Pinpoint the cell where the given text exists, returning its [X, Y] midpoint coordinate. 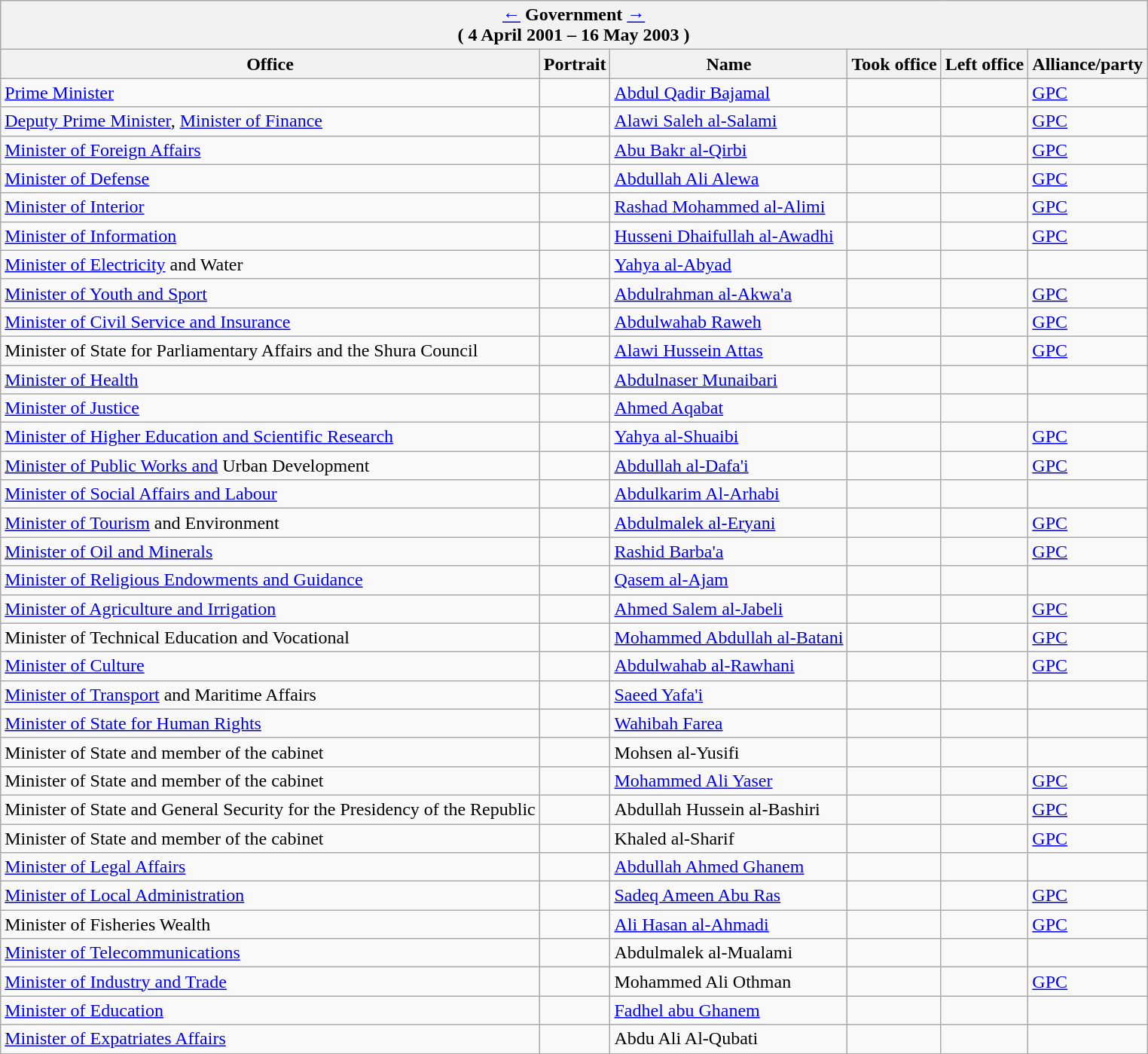
Minister of Education [270, 1010]
Minister of Defense [270, 179]
Minister of Transport and Maritime Affairs [270, 695]
Abdullah al-Dafa'i [729, 466]
Abdulwahab al-Rawhani [729, 666]
Minister of Expatriates Affairs [270, 1039]
Minister of Electricity and Water [270, 264]
Abdulwahab Raweh [729, 322]
Abdullah Ahmed Ghanem [729, 867]
Minister of State for Human Rights [270, 723]
Fadhel abu Ghanem [729, 1010]
Minister of Fisheries Wealth [270, 924]
Deputy Prime Minister, Minister of Finance [270, 121]
Abdullah Hussein al-Bashiri [729, 809]
Portrait [575, 64]
Minister of Industry and Trade [270, 982]
Khaled al-Sharif [729, 839]
Minister of Higher Education and Scientific Research [270, 437]
Mohsen al-Yusifi [729, 752]
Alliance/party [1088, 64]
Abu Bakr al-Qirbi [729, 150]
Abdullah Ali Alewa [729, 179]
Alawi Hussein Attas [729, 350]
Minister of Agriculture and Irrigation [270, 609]
Mohammed Abdullah al-Batani [729, 637]
Minister of Telecommunications [270, 953]
Prime Minister [270, 93]
Minister of State for Parliamentary Affairs and the Shura Council [270, 350]
Ahmed Aqabat [729, 408]
Minister of Civil Service and Insurance [270, 322]
Yahya al-Abyad [729, 264]
Abdul Qadir Bajamal [729, 93]
Abdulnaser Munaibari [729, 379]
Wahibah Farea [729, 723]
Husseni Dhaifullah al-Awadhi [729, 236]
Rashad Mohammed al-Alimi [729, 207]
Name [729, 64]
← Government →( 4 April 2001 – 16 May 2003 ) [574, 26]
Minister of Legal Affairs [270, 867]
Left office [985, 64]
Qasem al-Ajam [729, 580]
Mohammed Ali Yaser [729, 781]
Minister of Culture [270, 666]
Saeed Yafa'i [729, 695]
Minister of Local Administration [270, 896]
Minister of Tourism and Environment [270, 523]
Minister of Youth and Sport [270, 293]
Abdulrahman al-Akwa'a [729, 293]
Took office [894, 64]
Mohammed Ali Othman [729, 982]
Sadeq Ameen Abu Ras [729, 896]
Minister of Oil and Minerals [270, 551]
Ali Hasan al-Ahmadi [729, 924]
Minister of Religious Endowments and Guidance [270, 580]
Office [270, 64]
Minister of Health [270, 379]
Minister of Social Affairs and Labour [270, 494]
Abdu Ali Al-Qubati [729, 1039]
Minister of Foreign Affairs [270, 150]
Minister of Justice [270, 408]
Minister of Information [270, 236]
Rashid Barba'a [729, 551]
Alawi Saleh al-Salami [729, 121]
Minister of Interior [270, 207]
Minister of Public Works and Urban Development [270, 466]
Abdulkarim Al-Arhabi [729, 494]
Abdulmalek al-Mualami [729, 953]
Yahya al-Shuaibi [729, 437]
Abdulmalek al-Eryani [729, 523]
Minister of State and General Security for the Presidency of the Republic [270, 809]
Ahmed Salem al-Jabeli [729, 609]
Minister of Technical Education and Vocational [270, 637]
